Pinpoint the cell where the given text exists, returning its [x, y] midpoint coordinate. 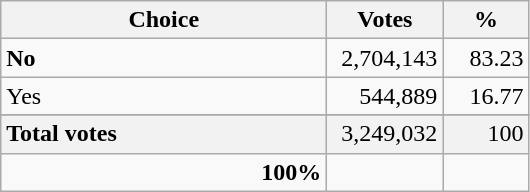
No [164, 58]
83.23 [486, 58]
544,889 [385, 96]
Total votes [164, 134]
% [486, 20]
16.77 [486, 96]
100% [164, 172]
2,704,143 [385, 58]
100 [486, 134]
3,249,032 [385, 134]
Yes [164, 96]
Votes [385, 20]
Choice [164, 20]
